Return (X, Y) of the center of cell containing provided text 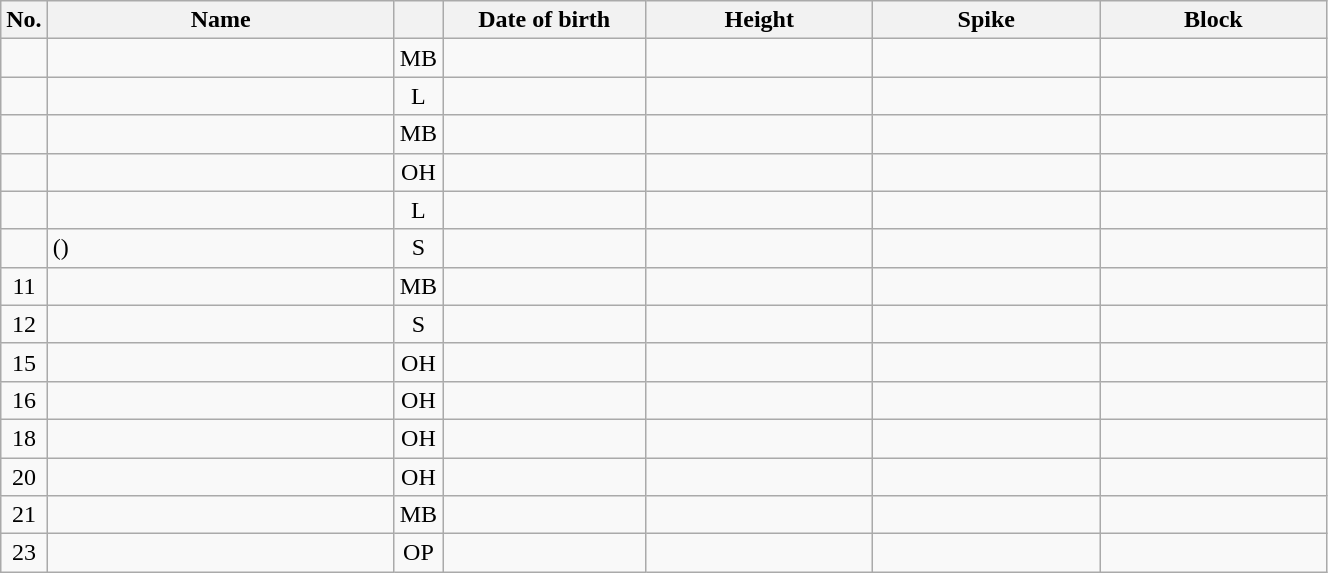
Block (1214, 20)
20 (24, 477)
Height (760, 20)
21 (24, 515)
15 (24, 362)
No. (24, 20)
OP (418, 553)
Date of birth (544, 20)
Spike (986, 20)
() (220, 248)
Name (220, 20)
11 (24, 286)
18 (24, 438)
12 (24, 324)
23 (24, 553)
16 (24, 400)
